Output the (X, Y) coordinate of the center of the cell containing the given text.  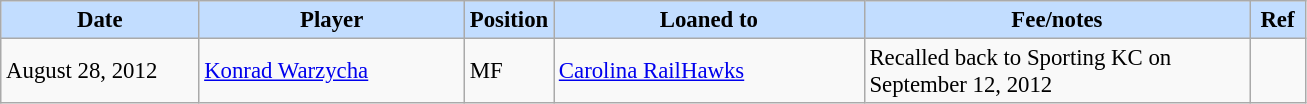
Konrad Warzycha (332, 72)
Position (508, 20)
Ref (1278, 20)
Date (100, 20)
Loaned to (710, 20)
Carolina RailHawks (710, 72)
Recalled back to Sporting KC on September 12, 2012 (1057, 72)
MF (508, 72)
Fee/notes (1057, 20)
Player (332, 20)
August 28, 2012 (100, 72)
